Output the (x, y) coordinate of the center of the cell containing the given text.  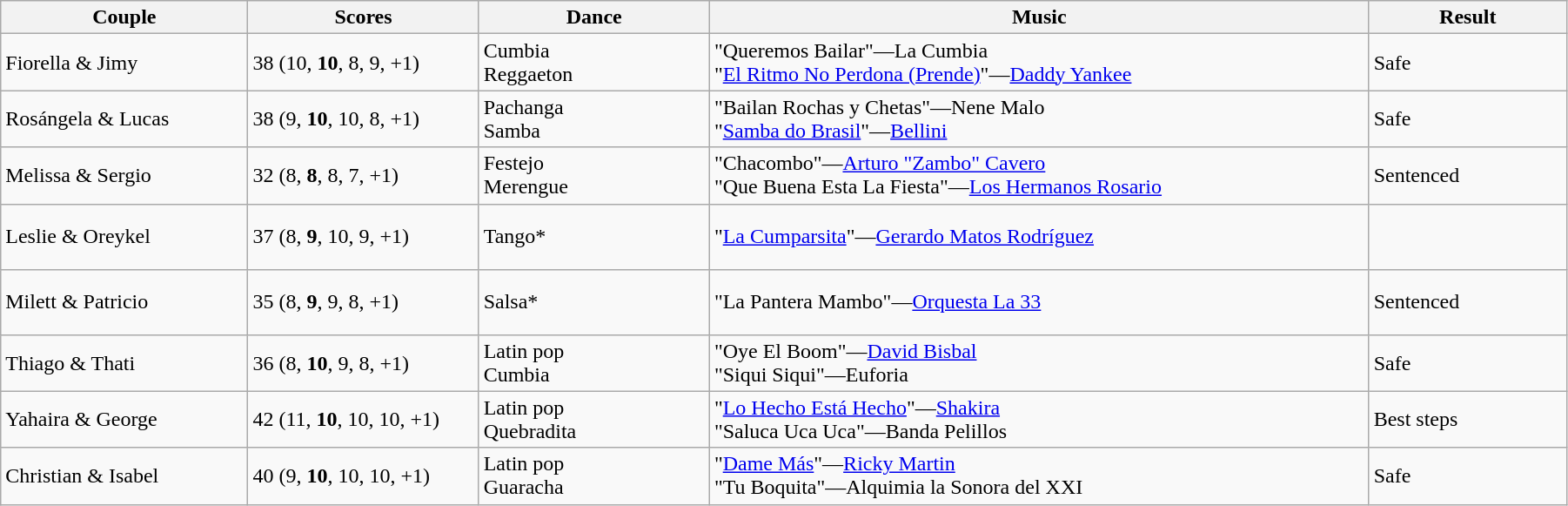
Tango* (593, 237)
"Oye El Boom"—David Bisbal "Siqui Siqui"—Euforia (1039, 362)
"La Cumparsita"—Gerardo Matos Rodríguez (1039, 237)
"La Pantera Mambo"—Orquesta La 33 (1039, 301)
Dance (593, 17)
Milett & Patricio (124, 301)
"Queremos Bailar"—La Cumbia"El Ritmo No Perdona (Prende)"—Daddy Yankee (1039, 63)
Couple (124, 17)
FestejoMerengue (593, 176)
37 (8, 9, 10, 9, +1) (364, 237)
Scores (364, 17)
PachangaSamba (593, 118)
Fiorella & Jimy (124, 63)
Thiago & Thati (124, 362)
32 (8, 8, 8, 7, +1) (364, 176)
CumbiaReggaeton (593, 63)
"Bailan Rochas y Chetas"—Nene Malo"Samba do Brasil"—Bellini (1039, 118)
42 (11, 10, 10, 10, +1) (364, 420)
Best steps (1467, 420)
Music (1039, 17)
Melissa & Sergio (124, 176)
38 (9, 10, 10, 8, +1) (364, 118)
Latin popCumbia (593, 362)
Latin popQuebradita (593, 420)
"Dame Más"—Ricky Martin"Tu Boquita"—Alquimia la Sonora del XXI (1039, 476)
Yahaira & George (124, 420)
Christian & Isabel (124, 476)
38 (10, 10, 8, 9, +1) (364, 63)
Rosángela & Lucas (124, 118)
"Chacombo"—Arturo "Zambo" Cavero"Que Buena Esta La Fiesta"—Los Hermanos Rosario (1039, 176)
Latin popGuaracha (593, 476)
Leslie & Oreykel (124, 237)
"Lo Hecho Está Hecho"—Shakira"Saluca Uca Uca"—Banda Pelillos (1039, 420)
Salsa* (593, 301)
40 (9, 10, 10, 10, +1) (364, 476)
Result (1467, 17)
36 (8, 10, 9, 8, +1) (364, 362)
35 (8, 9, 9, 8, +1) (364, 301)
